Return (X, Y) of the center of cell containing provided text 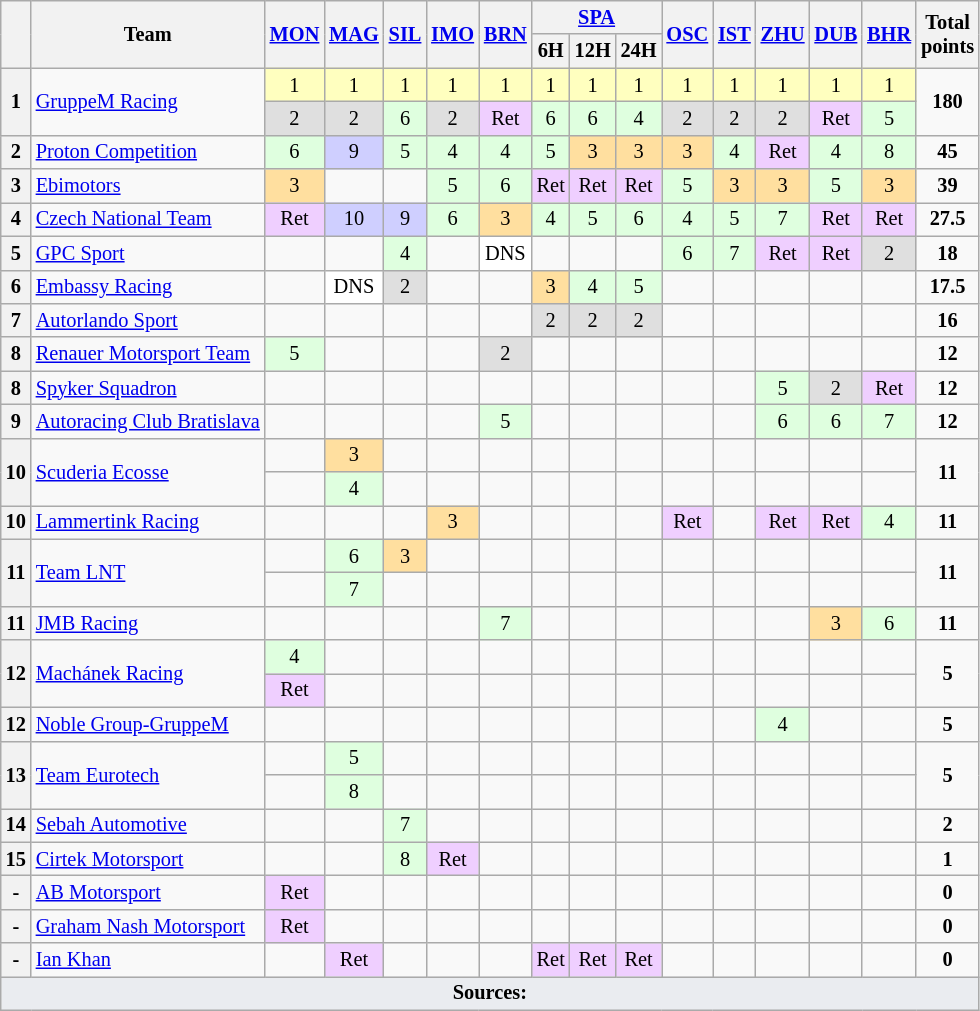
13 (16, 774)
Scuderia Ecosse (148, 472)
Embassy Racing (148, 287)
Autorlando Sport (148, 320)
IST (734, 34)
Totalpoints (948, 34)
16 (948, 320)
Proton Competition (148, 152)
Sources: (490, 993)
Team LNT (148, 572)
45 (948, 152)
39 (948, 186)
DUB (836, 34)
18 (948, 253)
SPA (597, 17)
Team Eurotech (148, 774)
14 (16, 825)
27.5 (948, 219)
Czech National Team (148, 219)
Noble Group-GruppeM (148, 724)
SIL (406, 34)
ZHU (783, 34)
Renauer Motorsport Team (148, 354)
BHR (889, 34)
IMO (452, 34)
AB Motorsport (148, 892)
Machánek Racing (148, 674)
Team (148, 34)
Sebah Automotive (148, 825)
GruppeM Racing (148, 102)
180 (948, 102)
MAG (354, 34)
Spyker Squadron (148, 388)
Lammertink Racing (148, 522)
Ian Khan (148, 960)
JMB Racing (148, 623)
OSC (688, 34)
24H (639, 51)
12H (593, 51)
Ebimotors (148, 186)
15 (16, 859)
Graham Nash Motorsport (148, 926)
BRN (506, 34)
Autoracing Club Bratislava (148, 421)
Cirtek Motorsport (148, 859)
6H (551, 51)
MON (295, 34)
17.5 (948, 287)
GPC Sport (148, 253)
